Locate the cell with the specified text and output its [X, Y] center coordinate. 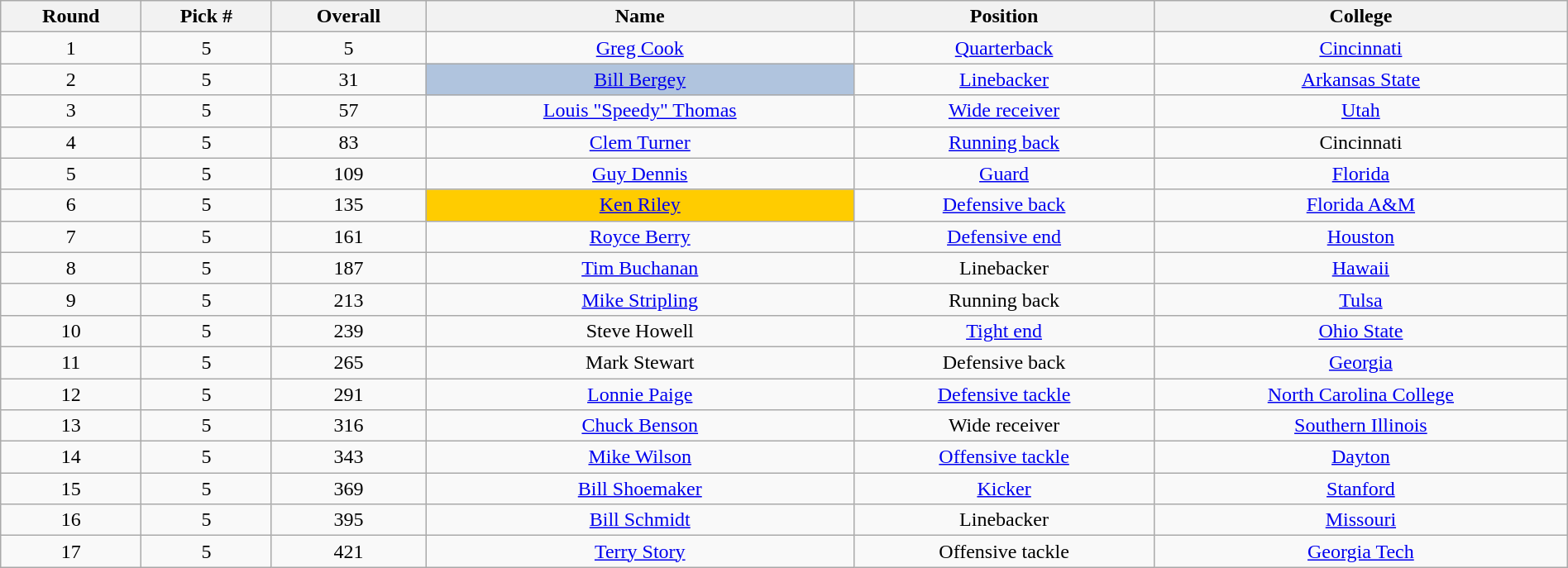
Ohio State [1361, 331]
College [1361, 17]
395 [349, 520]
Position [1004, 17]
Tulsa [1361, 299]
13 [71, 426]
Defensive tackle [1004, 394]
Steve Howell [640, 331]
213 [349, 299]
Greg Cook [640, 48]
291 [349, 394]
Pick # [207, 17]
Louis "Speedy" Thomas [640, 111]
Stanford [1361, 489]
Mark Stewart [640, 362]
Houston [1361, 236]
Quarterback [1004, 48]
Tight end [1004, 331]
Missouri [1361, 520]
Bill Shoemaker [640, 489]
316 [349, 426]
Tim Buchanan [640, 268]
Arkansas State [1361, 79]
Round [71, 17]
83 [349, 142]
Royce Berry [640, 236]
239 [349, 331]
17 [71, 551]
Defensive end [1004, 236]
Hawaii [1361, 268]
Name [640, 17]
2 [71, 79]
161 [349, 236]
Bill Schmidt [640, 520]
57 [349, 111]
369 [349, 489]
Bill Bergey [640, 79]
Kicker [1004, 489]
Georgia Tech [1361, 551]
Guard [1004, 174]
Southern Illinois [1361, 426]
3 [71, 111]
Lonnie Paige [640, 394]
135 [349, 205]
Georgia [1361, 362]
109 [349, 174]
187 [349, 268]
8 [71, 268]
Mike Stripling [640, 299]
343 [349, 457]
11 [71, 362]
1 [71, 48]
12 [71, 394]
7 [71, 236]
Chuck Benson [640, 426]
Ken Riley [640, 205]
Utah [1361, 111]
Florida [1361, 174]
421 [349, 551]
Dayton [1361, 457]
Florida A&M [1361, 205]
6 [71, 205]
9 [71, 299]
Clem Turner [640, 142]
31 [349, 79]
16 [71, 520]
Overall [349, 17]
4 [71, 142]
15 [71, 489]
North Carolina College [1361, 394]
Mike Wilson [640, 457]
14 [71, 457]
Terry Story [640, 551]
Guy Dennis [640, 174]
10 [71, 331]
265 [349, 362]
